Capture the cell that displays the provided text and extract its (X, Y) central coordinate. 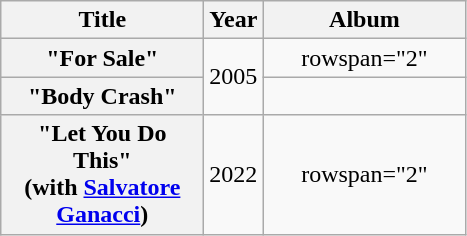
2005 (234, 77)
2022 (234, 174)
Title (102, 20)
"For Sale" (102, 58)
"Body Crash" (102, 96)
"Let You Do This"(with Salvatore Ganacci) (102, 174)
Year (234, 20)
Album (364, 20)
